Output the [x, y] coordinate of the center of the cell containing the given text.  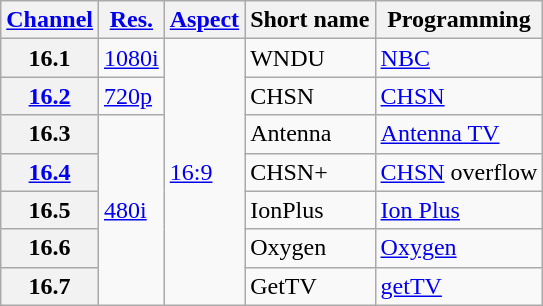
16.7 [50, 286]
NBC [459, 58]
CHSN+ [310, 172]
1080i [132, 58]
Channel [50, 20]
16.2 [50, 96]
16.1 [50, 58]
Antenna [310, 134]
720p [132, 96]
16.3 [50, 134]
IonPlus [310, 210]
16:9 [204, 172]
WNDU [310, 58]
GetTV [310, 286]
480i [132, 210]
Short name [310, 20]
16.6 [50, 248]
Res. [132, 20]
Aspect [204, 20]
Programming [459, 20]
getTV [459, 286]
CHSN overflow [459, 172]
Ion Plus [459, 210]
Antenna TV [459, 134]
16.5 [50, 210]
16.4 [50, 172]
